Pinpoint the cell where the given text exists, returning its [X, Y] midpoint coordinate. 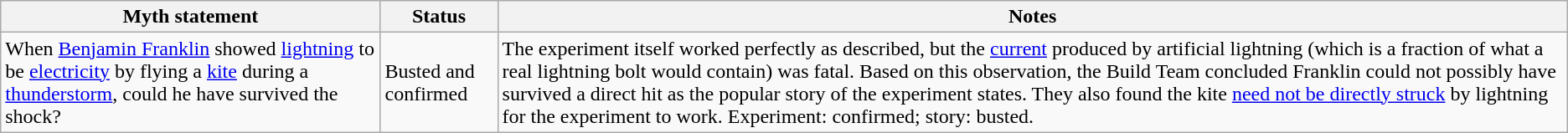
Myth statement [191, 17]
Busted and confirmed [439, 82]
Notes [1032, 17]
When Benjamin Franklin showed lightning to be electricity by flying a kite during a thunderstorm, could he have survived the shock? [191, 82]
Status [439, 17]
